Pinpoint the cell where the given text exists, returning its (X, Y) midpoint coordinate. 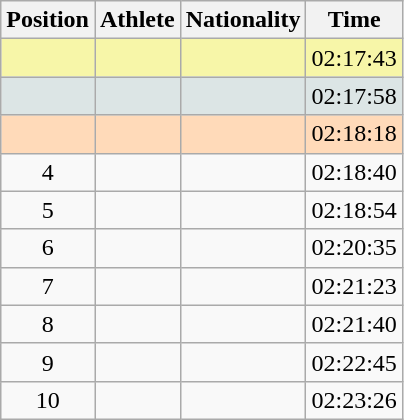
Athlete (137, 20)
4 (48, 172)
7 (48, 286)
02:21:40 (354, 324)
02:18:40 (354, 172)
9 (48, 362)
02:23:26 (354, 400)
Position (48, 20)
8 (48, 324)
6 (48, 248)
02:18:54 (354, 210)
02:17:58 (354, 96)
02:20:35 (354, 248)
Time (354, 20)
02:22:45 (354, 362)
Nationality (243, 20)
02:18:18 (354, 134)
02:21:23 (354, 286)
02:17:43 (354, 58)
10 (48, 400)
5 (48, 210)
